Search for the cell housing the specified text and yield its [x, y] center coordinate. 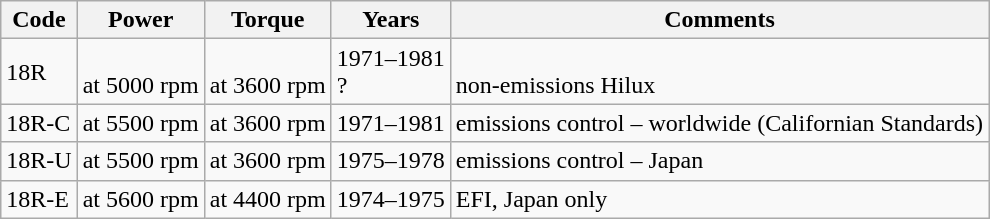
1975–1978 [390, 161]
1974–1975 [390, 199]
EFI, Japan only [719, 199]
emissions control – worldwide (Californian Standards) [719, 123]
18R-U [39, 161]
at 5000 rpm [140, 72]
non-emissions Hilux [719, 72]
Power [140, 20]
18R-E [39, 199]
Code [39, 20]
Years [390, 20]
1971–1981 [390, 123]
18R-C [39, 123]
Comments [719, 20]
emissions control – Japan [719, 161]
at 5600 rpm [140, 199]
at 4400 rpm [268, 199]
1971–1981 ? [390, 72]
18R [39, 72]
Torque [268, 20]
